Find where the given text appears and provide that cell's center as [X, Y] coordinate. 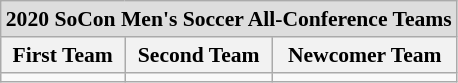
First Team [63, 55]
Newcomer Team [365, 55]
Second Team [199, 55]
2020 SoCon Men's Soccer All-Conference Teams [229, 19]
